Output the [x, y] coordinate of the center of the cell containing the given text.  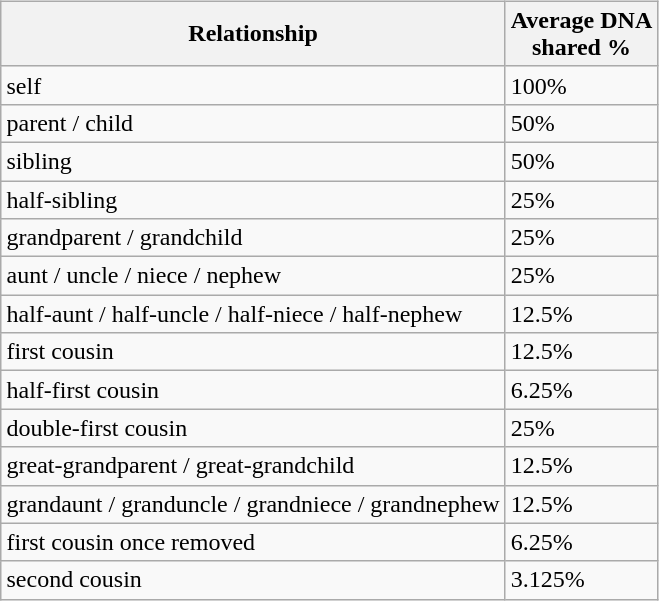
first cousin once removed [253, 542]
great-grandparent / great-grandchild [253, 466]
sibling [253, 161]
parent / child [253, 123]
first cousin [253, 352]
Relationship [253, 34]
half-sibling [253, 199]
Average DNAshared % [582, 34]
double-first cousin [253, 428]
self [253, 85]
second cousin [253, 580]
half-first cousin [253, 390]
grandparent / grandchild [253, 238]
grandaunt / granduncle / grandniece / grandnephew [253, 504]
100% [582, 85]
aunt / uncle / niece / nephew [253, 276]
half-aunt / half-uncle / half-niece / half-nephew [253, 314]
3.125% [582, 580]
